Locate the cell with the specified text and output its [x, y] center coordinate. 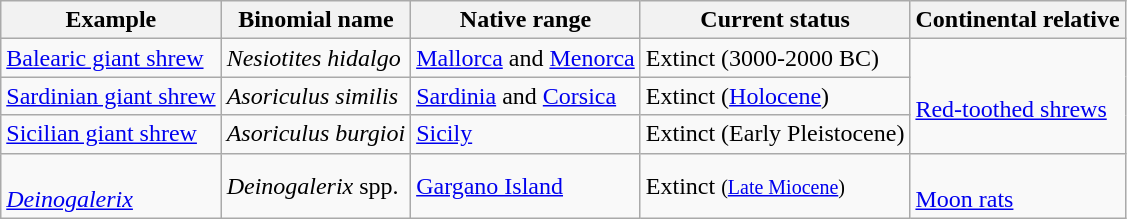
Sicilian giant shrew [111, 134]
Deinogalerix [111, 186]
Asoriculus burgioi [316, 134]
Gargano Island [526, 186]
Current status [775, 20]
Sardinian giant shrew [111, 96]
Native range [526, 20]
Extinct (3000-2000 BC) [775, 58]
Binomial name [316, 20]
Example [111, 20]
Red-toothed shrews [1018, 96]
Nesiotites hidalgo [316, 58]
Deinogalerix spp. [316, 186]
Continental relative [1018, 20]
Moon rats [1018, 186]
Sicily [526, 134]
Mallorca and Menorca [526, 58]
Extinct (Late Miocene) [775, 186]
Asoriculus similis [316, 96]
Sardinia and Corsica [526, 96]
Extinct (Holocene) [775, 96]
Extinct (Early Pleistocene) [775, 134]
Balearic giant shrew [111, 58]
